From the cell containing the given text, extract its center point as (X, Y) coordinate. 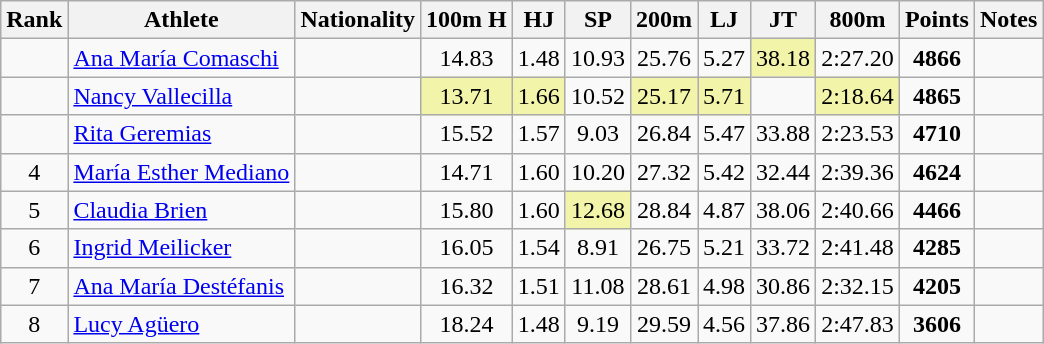
2:40.66 (858, 210)
Athlete (182, 20)
11.08 (598, 286)
27.32 (664, 172)
4.56 (724, 324)
32.44 (784, 172)
Ana María Destéfanis (182, 286)
14.71 (467, 172)
26.75 (664, 248)
3606 (936, 324)
4710 (936, 134)
15.52 (467, 134)
SP (598, 20)
25.17 (664, 96)
16.05 (467, 248)
33.72 (784, 248)
13.71 (467, 96)
5.42 (724, 172)
4865 (936, 96)
10.52 (598, 96)
6 (34, 248)
28.61 (664, 286)
18.24 (467, 324)
29.59 (664, 324)
10.20 (598, 172)
HJ (538, 20)
4205 (936, 286)
2:47.83 (858, 324)
1.54 (538, 248)
5.47 (724, 134)
María Esther Mediano (182, 172)
1.57 (538, 134)
25.76 (664, 58)
2:27.20 (858, 58)
37.86 (784, 324)
7 (34, 286)
33.88 (784, 134)
10.93 (598, 58)
28.84 (664, 210)
5 (34, 210)
9.19 (598, 324)
Ana María Comaschi (182, 58)
14.83 (467, 58)
Nationality (358, 20)
Points (936, 20)
26.84 (664, 134)
2:39.36 (858, 172)
200m (664, 20)
Rita Geremias (182, 134)
2:18.64 (858, 96)
Nancy Vallecilla (182, 96)
2:32.15 (858, 286)
8.91 (598, 248)
12.68 (598, 210)
38.18 (784, 58)
JT (784, 20)
15.80 (467, 210)
5.71 (724, 96)
1.66 (538, 96)
Notes (1008, 20)
38.06 (784, 210)
4624 (936, 172)
9.03 (598, 134)
4.98 (724, 286)
4866 (936, 58)
1.51 (538, 286)
30.86 (784, 286)
Ingrid Meilicker (182, 248)
Rank (34, 20)
Lucy Agüero (182, 324)
2:23.53 (858, 134)
16.32 (467, 286)
4285 (936, 248)
4466 (936, 210)
100m H (467, 20)
LJ (724, 20)
2:41.48 (858, 248)
800m (858, 20)
4.87 (724, 210)
4 (34, 172)
Claudia Brien (182, 210)
8 (34, 324)
5.27 (724, 58)
5.21 (724, 248)
